Extract the (X, Y) coordinate from the center of the cell holding the provided text.  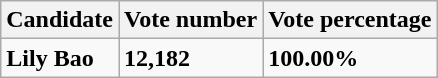
Vote percentage (350, 20)
Lily Bao (60, 58)
Vote number (190, 20)
Candidate (60, 20)
100.00% (350, 58)
12,182 (190, 58)
